Detect which cell encompasses the target text, then output its (x, y) center coordinate. 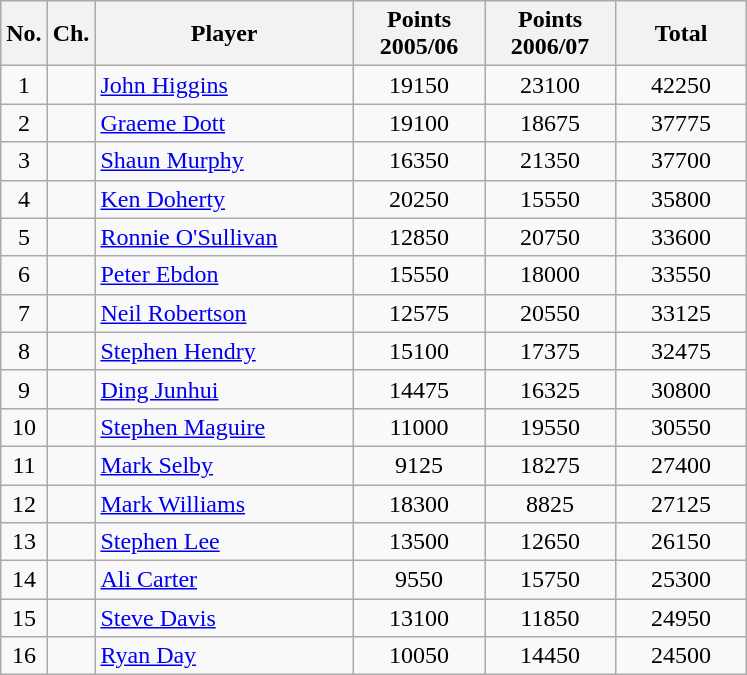
11850 (550, 618)
14475 (418, 389)
42250 (682, 85)
33125 (682, 313)
Neil Robertson (224, 313)
18275 (550, 465)
13 (24, 542)
7 (24, 313)
24950 (682, 618)
12650 (550, 542)
25300 (682, 580)
2 (24, 123)
Peter Ebdon (224, 275)
1 (24, 85)
37700 (682, 161)
30800 (682, 389)
30550 (682, 427)
27400 (682, 465)
18000 (550, 275)
8 (24, 351)
19550 (550, 427)
Mark Williams (224, 503)
37775 (682, 123)
13500 (418, 542)
6 (24, 275)
Graeme Dott (224, 123)
16 (24, 656)
15750 (550, 580)
Ding Junhui (224, 389)
Stephen Lee (224, 542)
4 (24, 199)
9125 (418, 465)
14450 (550, 656)
Mark Selby (224, 465)
18300 (418, 503)
27125 (682, 503)
Points 2005/06 (418, 34)
17375 (550, 351)
14 (24, 580)
Ronnie O'Sullivan (224, 237)
Ken Doherty (224, 199)
Steve Davis (224, 618)
23100 (550, 85)
12 (24, 503)
Stephen Hendry (224, 351)
11 (24, 465)
21350 (550, 161)
13100 (418, 618)
Total (682, 34)
5 (24, 237)
15100 (418, 351)
20250 (418, 199)
35800 (682, 199)
9 (24, 389)
Ch. (71, 34)
10050 (418, 656)
3 (24, 161)
20550 (550, 313)
Ali Carter (224, 580)
16325 (550, 389)
32475 (682, 351)
18675 (550, 123)
Stephen Maguire (224, 427)
No. (24, 34)
Points 2006/07 (550, 34)
10 (24, 427)
8825 (550, 503)
33600 (682, 237)
11000 (418, 427)
24500 (682, 656)
33550 (682, 275)
20750 (550, 237)
16350 (418, 161)
Shaun Murphy (224, 161)
26150 (682, 542)
15 (24, 618)
19150 (418, 85)
Ryan Day (224, 656)
12850 (418, 237)
9550 (418, 580)
12575 (418, 313)
19100 (418, 123)
John Higgins (224, 85)
Player (224, 34)
